For the text-containing cell, return its midpoint in (x, y) coordinate format. 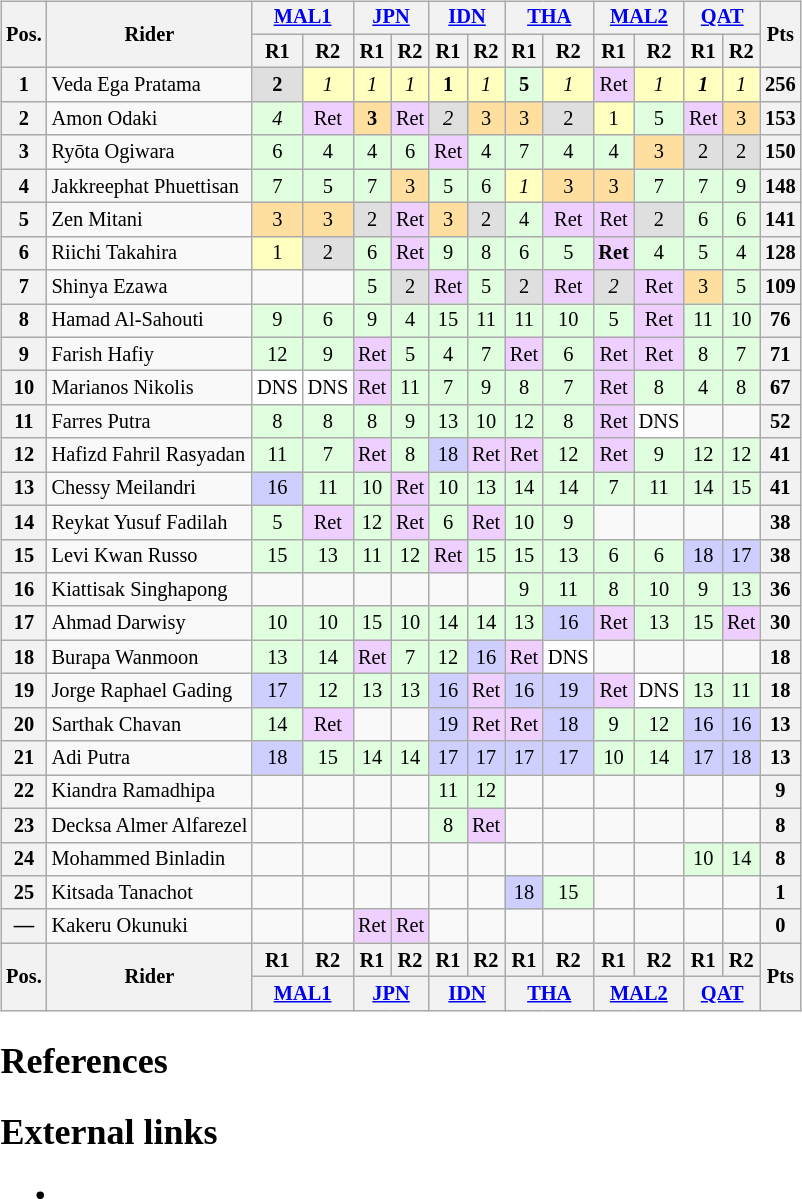
Amon Odaki (150, 119)
Mohammed Binladin (150, 859)
150 (780, 152)
67 (780, 388)
128 (780, 253)
Adi Putra (150, 758)
22 (24, 792)
141 (780, 220)
Riichi Takahira (150, 253)
Hamad Al-Sahouti (150, 321)
20 (24, 724)
Hafizd Fahril Rasyadan (150, 455)
24 (24, 859)
Kiattisak Singhapong (150, 590)
Farres Putra (150, 422)
25 (24, 893)
21 (24, 758)
Kakeru Okunuki (150, 926)
Shinya Ezawa (150, 287)
153 (780, 119)
Kitsada Tanachot (150, 893)
Jakkreephat Phuettisan (150, 186)
Reykat Yusuf Fadilah (150, 522)
23 (24, 825)
30 (780, 623)
Veda Ega Pratama (150, 85)
36 (780, 590)
Farish Hafiy (150, 354)
Ryōta Ogiwara (150, 152)
76 (780, 321)
Decksa Almer Alfarezel (150, 825)
Levi Kwan Russo (150, 556)
0 (780, 926)
Sarthak Chavan (150, 724)
— (24, 926)
71 (780, 354)
Chessy Meilandri (150, 489)
109 (780, 287)
148 (780, 186)
256 (780, 85)
Ahmad Darwisy (150, 623)
Marianos Nikolis (150, 388)
Zen Mitani (150, 220)
52 (780, 422)
Kiandra Ramadhipa (150, 792)
Jorge Raphael Gading (150, 691)
Burapa Wanmoon (150, 657)
